Determine the (X, Y) coordinate at the center of the cell enclosing the given text.  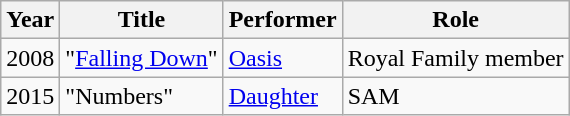
Role (456, 20)
2015 (30, 96)
Oasis (282, 58)
"Numbers" (142, 96)
2008 (30, 58)
Year (30, 20)
Royal Family member (456, 58)
Daughter (282, 96)
Title (142, 20)
Performer (282, 20)
SAM (456, 96)
"Falling Down" (142, 58)
